Capture the cell that displays the provided text and extract its (x, y) central coordinate. 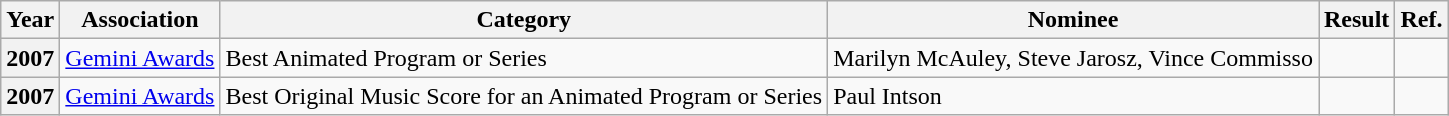
Result (1356, 20)
Category (524, 20)
Association (140, 20)
Best Original Music Score for an Animated Program or Series (524, 96)
Best Animated Program or Series (524, 58)
Paul Intson (1074, 96)
Nominee (1074, 20)
Ref. (1422, 20)
Year (30, 20)
Marilyn McAuley, Steve Jarosz, Vince Commisso (1074, 58)
